Output the (X, Y) coordinate of the center of the cell containing the given text.  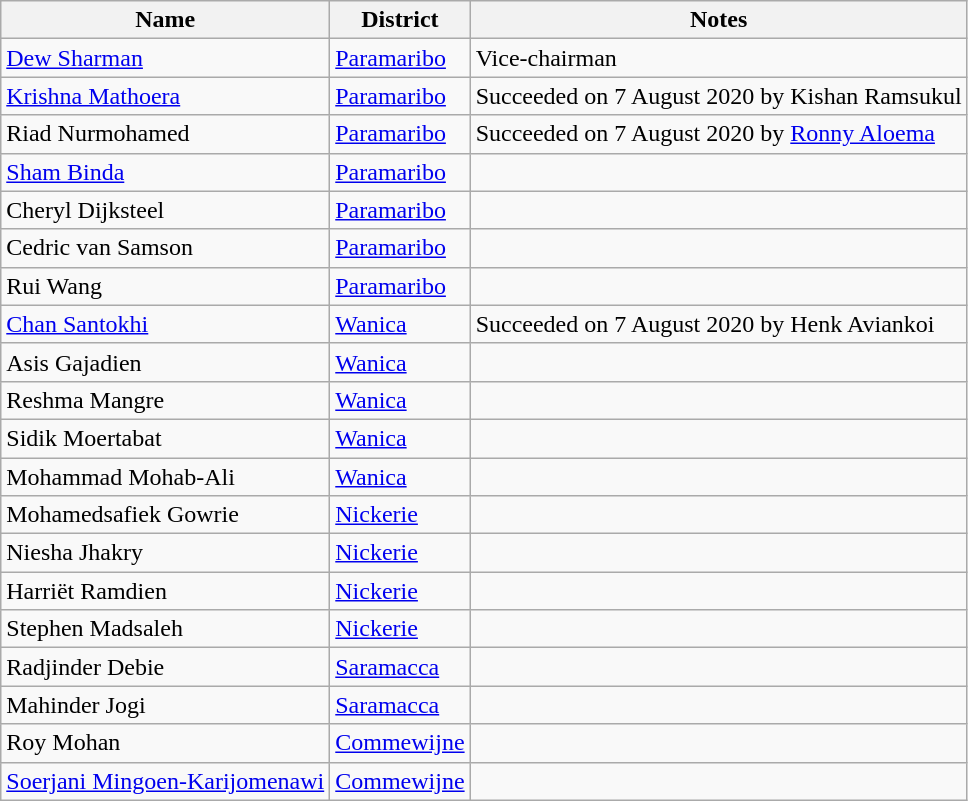
Sham Binda (166, 172)
Dew Sharman (166, 58)
Mohammad Mohab-Ali (166, 477)
Cedric van Samson (166, 248)
Mohamedsafiek Gowrie (166, 515)
Succeeded on 7 August 2020 by Kishan Ramsukul (718, 96)
Radjinder Debie (166, 667)
Cheryl Dijksteel (166, 210)
Riad Nurmohamed (166, 134)
Chan Santokhi (166, 324)
Rui Wang (166, 286)
Roy Mohan (166, 743)
Asis Gajadien (166, 362)
Name (166, 20)
Harriët Ramdien (166, 591)
Notes (718, 20)
Vice-chairman (718, 58)
Niesha Jhakry (166, 553)
District (400, 20)
Reshma Mangre (166, 400)
Krishna Mathoera (166, 96)
Mahinder Jogi (166, 705)
Succeeded on 7 August 2020 by Ronny Aloema (718, 134)
Sidik Moertabat (166, 438)
Succeeded on 7 August 2020 by Henk Aviankoi (718, 324)
Soerjani Mingoen-Karijomenawi (166, 781)
Stephen Madsaleh (166, 629)
